Scan for the cell matching the given text and deliver its (X, Y) coordinate at center. 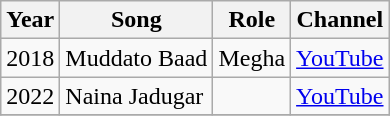
2022 (30, 96)
Channel (340, 20)
Year (30, 20)
Role (252, 20)
Naina Jadugar (136, 96)
Song (136, 20)
Muddato Baad (136, 58)
2018 (30, 58)
Megha (252, 58)
